Determine the (x, y) coordinate at the center of the cell enclosing the given text.  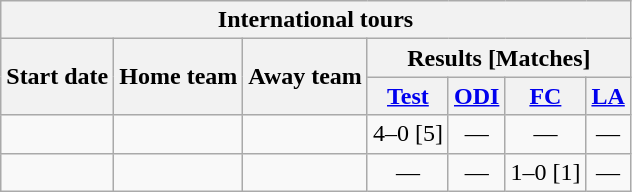
Test (408, 96)
Away team (306, 77)
Home team (178, 77)
ODI (476, 96)
FC (546, 96)
4–0 [5] (408, 134)
International tours (316, 20)
Start date (58, 77)
LA (608, 96)
1–0 [1] (546, 172)
Results [Matches] (498, 58)
